For the text-containing cell, return its midpoint in [x, y] coordinate format. 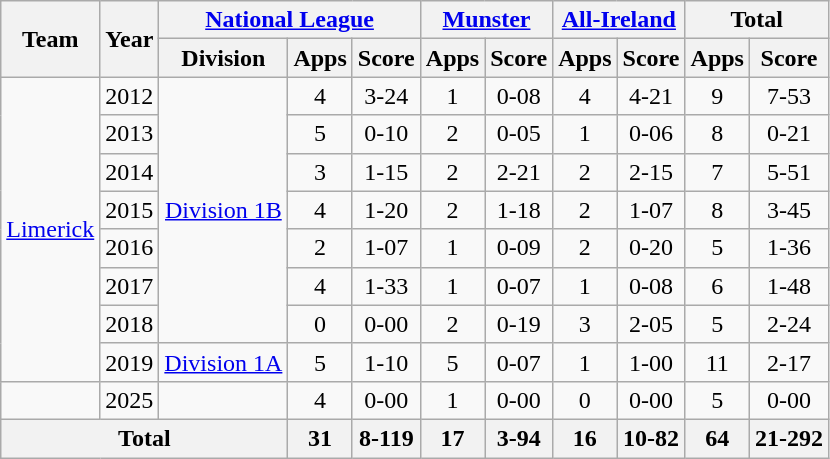
7 [717, 172]
2014 [130, 172]
1-36 [788, 248]
0-21 [788, 134]
2-15 [651, 172]
3-24 [386, 96]
64 [717, 438]
16 [585, 438]
2013 [130, 134]
1-10 [386, 362]
Limerick [50, 229]
2016 [130, 248]
2019 [130, 362]
All-Ireland [619, 20]
2-21 [519, 172]
0-20 [651, 248]
National League [290, 20]
2017 [130, 286]
0-09 [519, 248]
1-33 [386, 286]
2025 [130, 400]
Division [224, 58]
Team [50, 39]
8-119 [386, 438]
0-05 [519, 134]
0-19 [519, 324]
2-05 [651, 324]
5-51 [788, 172]
1-00 [651, 362]
4-21 [651, 96]
0-10 [386, 134]
1-18 [519, 210]
17 [452, 438]
7-53 [788, 96]
2018 [130, 324]
Division 1A [224, 362]
10-82 [651, 438]
Division 1B [224, 210]
3-45 [788, 210]
6 [717, 286]
2015 [130, 210]
0-06 [651, 134]
1-20 [386, 210]
2012 [130, 96]
21-292 [788, 438]
11 [717, 362]
1-15 [386, 172]
31 [320, 438]
1-48 [788, 286]
Munster [486, 20]
3-94 [519, 438]
Year [130, 39]
2-24 [788, 324]
9 [717, 96]
2-17 [788, 362]
